Search for the cell housing the specified text and yield its [X, Y] center coordinate. 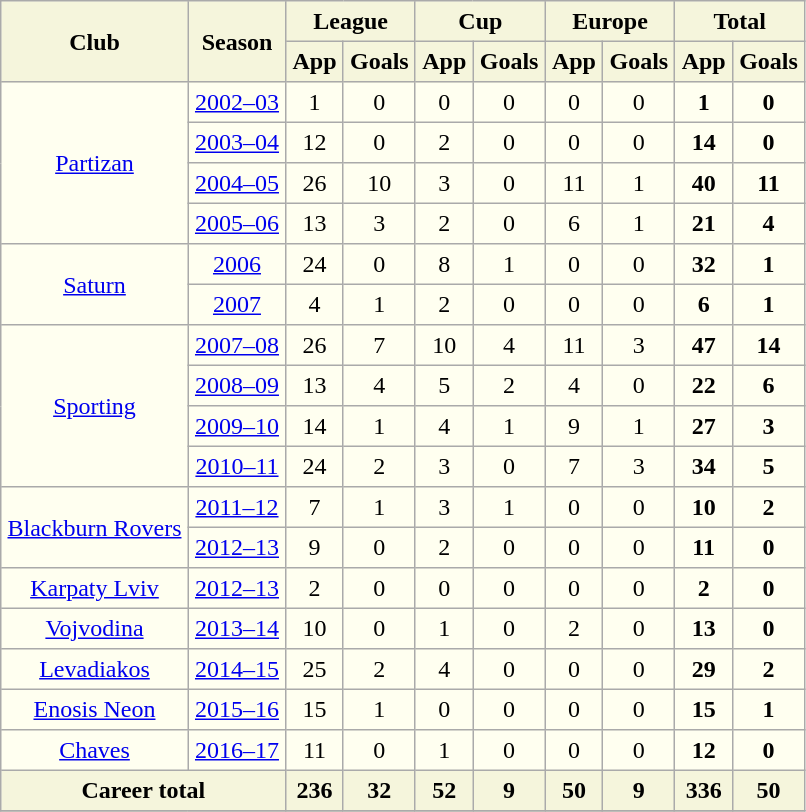
52 [444, 790]
25 [315, 669]
Cup [480, 21]
2016–17 [237, 750]
29 [704, 669]
21 [704, 223]
2006 [237, 264]
2014–15 [237, 669]
2011–12 [237, 507]
8 [444, 264]
2004–05 [237, 183]
Karpaty Lviv [94, 588]
Sporting [94, 406]
2010–11 [237, 466]
2015–16 [237, 709]
47 [704, 345]
Blackburn Rovers [94, 528]
27 [704, 426]
Europe [610, 21]
League [351, 21]
236 [315, 790]
Saturn [94, 284]
Vojvodina [94, 628]
Enosis Neon [94, 709]
336 [704, 790]
22 [704, 385]
2007–08 [237, 345]
Club [94, 42]
Season [237, 42]
2008–09 [237, 385]
2005–06 [237, 223]
2013–14 [237, 628]
2007 [237, 304]
40 [704, 183]
Partizan [94, 163]
Career total [144, 790]
Levadiakos [94, 669]
34 [704, 466]
2002–03 [237, 102]
Chaves [94, 750]
2009–10 [237, 426]
2003–04 [237, 142]
Total [740, 21]
